Find where the given text appears and provide that cell's center as (x, y) coordinate. 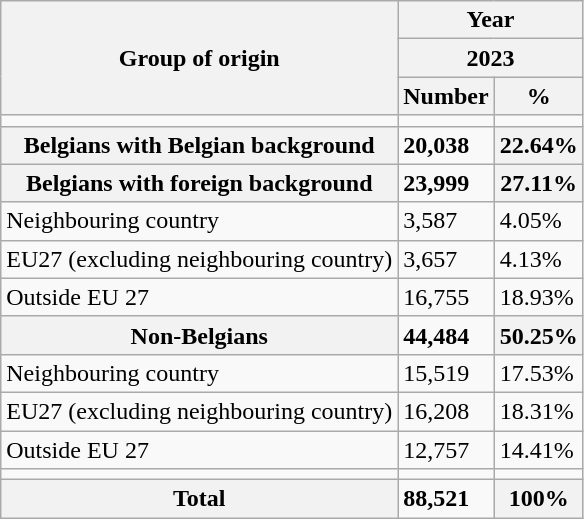
14.41% (538, 449)
50.25% (538, 335)
16,208 (446, 411)
12,757 (446, 449)
Number (446, 96)
Group of origin (200, 58)
3,657 (446, 259)
17.53% (538, 373)
27.11% (538, 183)
Year (490, 20)
% (538, 96)
Belgians with Belgian background (200, 145)
23,999 (446, 183)
100% (538, 499)
18.31% (538, 411)
88,521 (446, 499)
Non-Belgians (200, 335)
20,038 (446, 145)
15,519 (446, 373)
2023 (490, 58)
4.13% (538, 259)
16,755 (446, 297)
22.64% (538, 145)
3,587 (446, 221)
Total (200, 499)
4.05% (538, 221)
18.93% (538, 297)
44,484 (446, 335)
Belgians with foreign background (200, 183)
